Extract the (x, y) coordinate from the center of the cell holding the provided text.  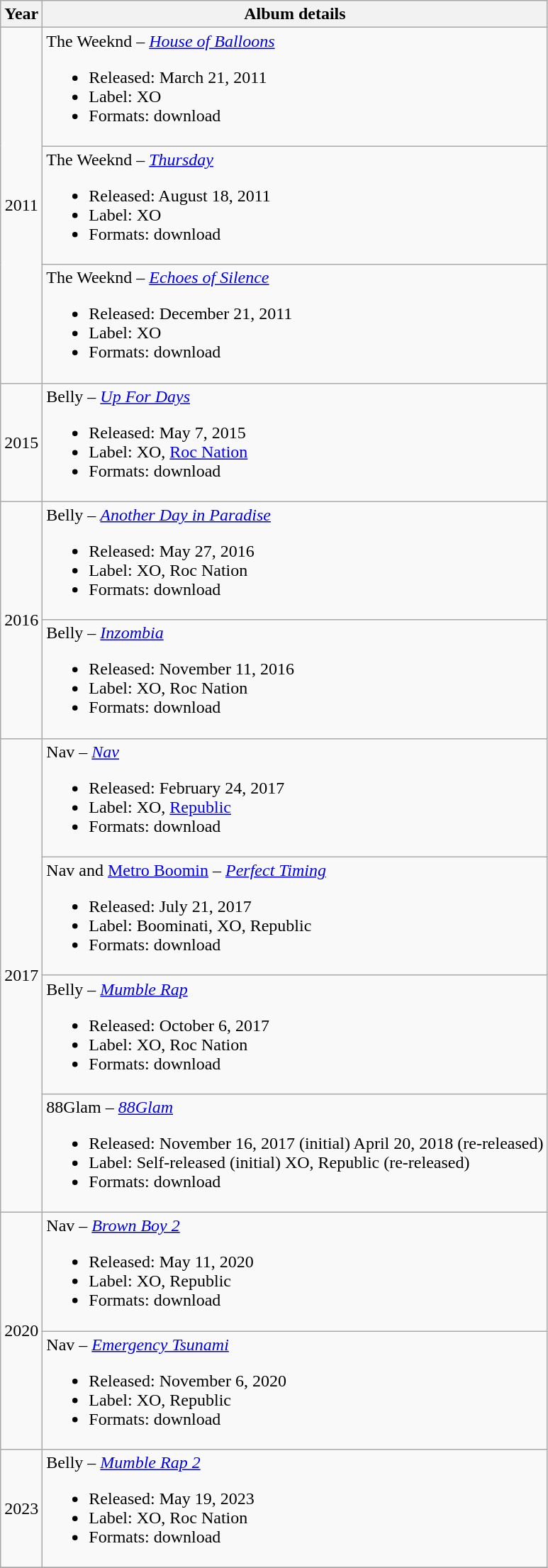
2020 (21, 1330)
2011 (21, 206)
Belly – Up For DaysReleased: May 7, 2015Label: XO, Roc NationFormats: download (295, 443)
Nav – NavReleased: February 24, 2017Label: XO, RepublicFormats: download (295, 797)
The Weeknd – House of BalloonsReleased: March 21, 2011Label: XOFormats: download (295, 87)
The Weeknd – ThursdayReleased: August 18, 2011Label: XOFormats: download (295, 206)
Nav – Emergency TsunamiReleased: November 6, 2020Label: XO, RepublicFormats: download (295, 1390)
The Weeknd – Echoes of SilenceReleased: December 21, 2011Label: XOFormats: download (295, 323)
Album details (295, 14)
2023 (21, 1509)
Belly – Mumble Rap 2Released: May 19, 2023Label: XO, Roc NationFormats: download (295, 1509)
Belly – Another Day in ParadiseReleased: May 27, 2016Label: XO, Roc NationFormats: download (295, 560)
Belly – InzombiaReleased: November 11, 2016Label: XO, Roc NationFormats: download (295, 679)
2017 (21, 975)
Year (21, 14)
Nav – Brown Boy 2Released: May 11, 2020Label: XO, RepublicFormats: download (295, 1271)
2015 (21, 443)
Nav and Metro Boomin – Perfect TimingReleased: July 21, 2017Label: Boominati, XO, RepublicFormats: download (295, 916)
2016 (21, 620)
Belly – Mumble RapReleased: October 6, 2017Label: XO, Roc NationFormats: download (295, 1034)
